Detect which cell encompasses the target text, then output its [X, Y] center coordinate. 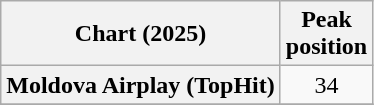
Moldova Airplay (TopHit) [141, 85]
Peakposition [326, 34]
Chart (2025) [141, 34]
34 [326, 85]
